For the text-containing cell, return its midpoint in [X, Y] coordinate format. 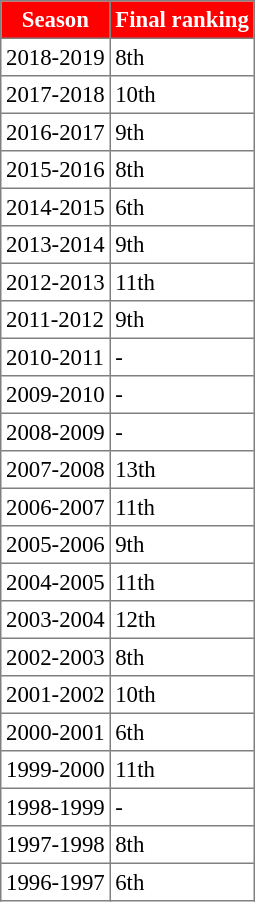
2003-2004 [56, 620]
2002-2003 [56, 657]
2008-2009 [56, 432]
2009-2010 [56, 395]
2001-2002 [56, 695]
2011-2012 [56, 320]
2007-2008 [56, 470]
Season [56, 20]
2016-2017 [56, 132]
2014-2015 [56, 207]
2006-2007 [56, 507]
1998-1999 [56, 807]
2000-2001 [56, 732]
1999-2000 [56, 770]
13th [182, 470]
Final ranking [182, 20]
1997-1998 [56, 845]
2015-2016 [56, 170]
12th [182, 620]
2005-2006 [56, 545]
2004-2005 [56, 582]
2017-2018 [56, 95]
2018-2019 [56, 57]
2010-2011 [56, 357]
2013-2014 [56, 245]
2012-2013 [56, 282]
1996-1997 [56, 882]
